Provide the [x, y] coordinate of the cell's center where the given text is located.  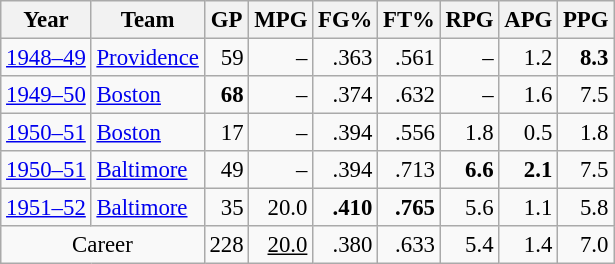
35 [226, 208]
.713 [410, 170]
1.1 [528, 208]
MPG [281, 20]
.380 [346, 245]
7.0 [586, 245]
.374 [346, 95]
6.6 [470, 170]
1.6 [528, 95]
8.3 [586, 58]
RPG [470, 20]
.410 [346, 208]
5.6 [470, 208]
GP [226, 20]
2.1 [528, 170]
Year [46, 20]
.561 [410, 58]
1.4 [528, 245]
.363 [346, 58]
68 [226, 95]
.633 [410, 245]
.556 [410, 133]
APG [528, 20]
17 [226, 133]
5.8 [586, 208]
1.2 [528, 58]
228 [226, 245]
Providence [148, 58]
.765 [410, 208]
FG% [346, 20]
1948–49 [46, 58]
Career [102, 245]
.632 [410, 95]
Team [148, 20]
0.5 [528, 133]
5.4 [470, 245]
1949–50 [46, 95]
49 [226, 170]
59 [226, 58]
FT% [410, 20]
PPG [586, 20]
1951–52 [46, 208]
